Locate the cell with the specified text and output its [x, y] center coordinate. 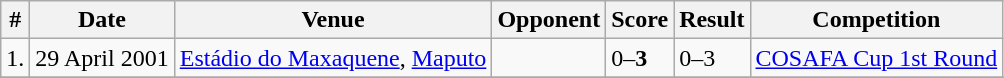
1. [16, 58]
Score [640, 20]
Date [102, 20]
Result [712, 20]
# [16, 20]
29 April 2001 [102, 58]
Competition [876, 20]
COSAFA Cup 1st Round [876, 58]
Estádio do Maxaquene, Maputo [333, 58]
Venue [333, 20]
Opponent [549, 20]
